From the cell containing the given text, extract its center point as [x, y] coordinate. 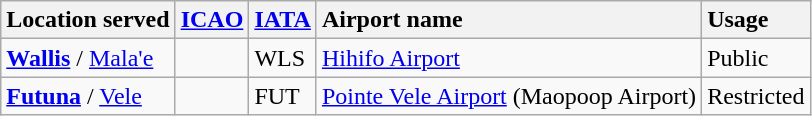
Usage [756, 20]
Airport name [508, 20]
Restricted [756, 96]
ICAO [212, 20]
IATA [283, 20]
Public [756, 58]
FUT [283, 96]
Futuna / Vele [88, 96]
WLS [283, 58]
Hihifo Airport [508, 58]
Wallis / Mala'e [88, 58]
Location served [88, 20]
Pointe Vele Airport (Maopoop Airport) [508, 96]
